Detect which cell encompasses the target text, then output its (X, Y) center coordinate. 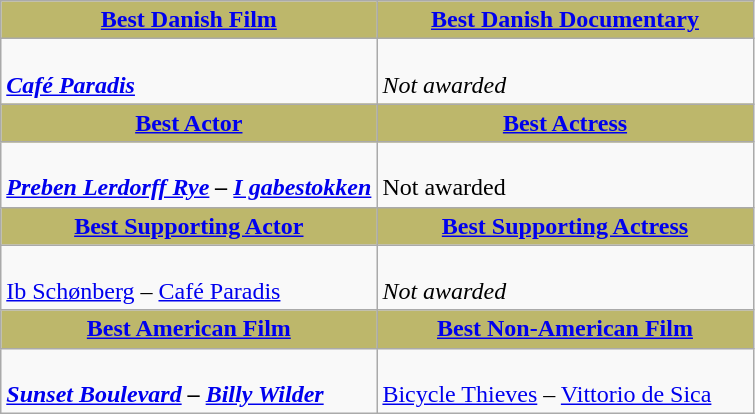
Bicycle Thieves – Vittorio de Sica (565, 380)
Best Non-American Film (565, 329)
Preben Lerdorff Rye – I gabestokken (189, 174)
Ib Schønberg – Café Paradis (189, 278)
Best Actor (189, 123)
Best Supporting Actress (565, 226)
Best Actress (565, 123)
Café Paradis (189, 72)
Sunset Boulevard – Billy Wilder (189, 380)
Best Danish Documentary (565, 20)
Best Danish Film (189, 20)
Best Supporting Actor (189, 226)
Best American Film (189, 329)
